Find where the given text appears and provide that cell's center as (x, y) coordinate. 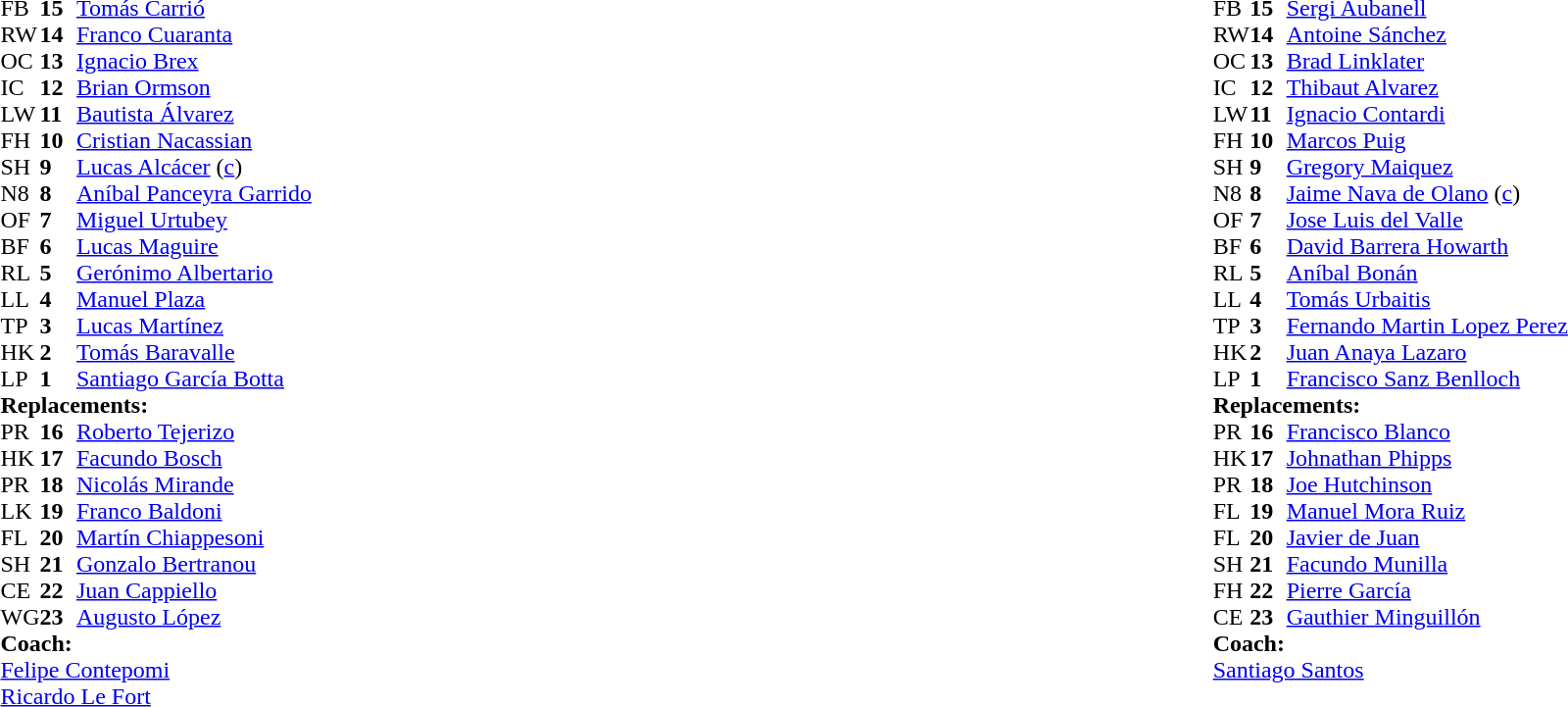
Lucas Martínez (194, 326)
Gauthier Minguillón (1427, 618)
Tomás Baravalle (194, 353)
Joe Hutchinson (1427, 484)
Franco Baldoni (194, 512)
Antoine Sánchez (1427, 35)
Franco Cuaranta (194, 35)
Lucas Maguire (194, 247)
WG (20, 618)
Ignacio Brex (194, 61)
Aníbal Panceyra Garrido (194, 194)
Santiago Santos (1391, 671)
Aníbal Bonán (1427, 273)
Ignacio Contardi (1427, 114)
Lucas Alcácer (c) (194, 167)
Gregory Maiquez (1427, 167)
LK (20, 512)
Marcos Puig (1427, 141)
Roberto Tejerizo (194, 431)
Tomás Urbaitis (1427, 300)
Brian Ormson (194, 88)
Pierre García (1427, 590)
Facundo Bosch (194, 459)
Juan Anaya Lazaro (1427, 353)
Manuel Plaza (194, 300)
Jose Luis del Valle (1427, 220)
Martín Chiappesoni (194, 537)
David Barrera Howarth (1427, 247)
Manuel Mora Ruiz (1427, 512)
Francisco Blanco (1427, 431)
Brad Linklater (1427, 61)
Facundo Munilla (1427, 565)
Augusto López (194, 618)
Fernando Martin Lopez Perez (1427, 326)
Bautista Álvarez (194, 114)
Cristian Nacassian (194, 141)
Francisco Sanz Benlloch (1427, 379)
Javier de Juan (1427, 537)
Johnathan Phipps (1427, 459)
Miguel Urtubey (194, 220)
Gerónimo Albertario (194, 273)
Thibaut Alvarez (1427, 88)
Gonzalo Bertranou (194, 565)
Juan Cappiello (194, 590)
Jaime Nava de Olano (c) (1427, 194)
Santiago García Botta (194, 379)
Nicolás Mirande (194, 484)
